Scan for the cell matching the given text and deliver its (x, y) coordinate at center. 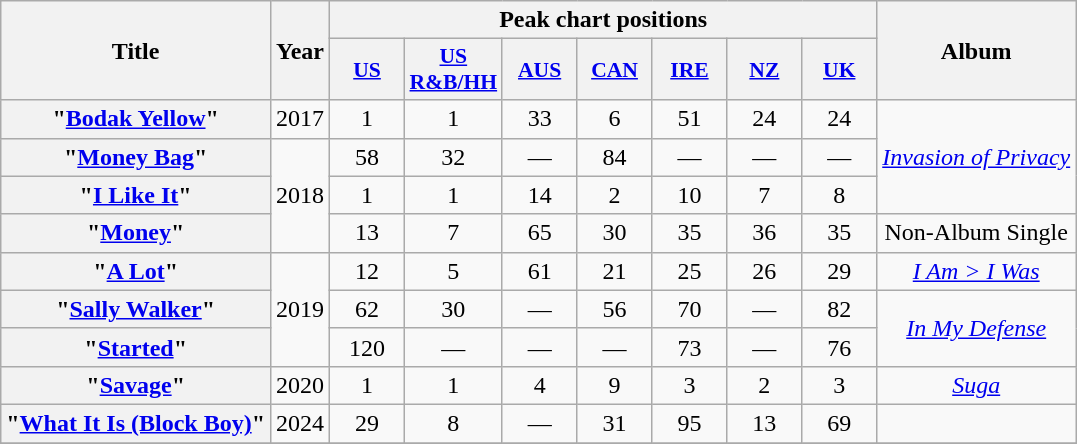
31 (614, 423)
82 (840, 309)
CAN (614, 70)
"What It Is (Block Boy)" (136, 423)
9 (614, 385)
95 (690, 423)
33 (540, 119)
2017 (300, 119)
10 (690, 195)
Invasion of Privacy (976, 157)
32 (453, 157)
5 (453, 271)
2018 (300, 195)
"I Like It" (136, 195)
51 (690, 119)
Peak chart positions (604, 20)
Year (300, 50)
"Money" (136, 233)
USR&B/HH (453, 70)
Title (136, 50)
AUS (540, 70)
2024 (300, 423)
"Money Bag" (136, 157)
58 (368, 157)
56 (614, 309)
IRE (690, 70)
4 (540, 385)
2019 (300, 309)
61 (540, 271)
2020 (300, 385)
69 (840, 423)
25 (690, 271)
UK (840, 70)
21 (614, 271)
"Bodak Yellow" (136, 119)
70 (690, 309)
26 (764, 271)
Album (976, 50)
In My Defense (976, 328)
6 (614, 119)
"Savage" (136, 385)
Non-Album Single (976, 233)
12 (368, 271)
62 (368, 309)
Suga (976, 385)
120 (368, 347)
76 (840, 347)
NZ (764, 70)
US (368, 70)
36 (764, 233)
65 (540, 233)
I Am > I Was (976, 271)
73 (690, 347)
"Started" (136, 347)
14 (540, 195)
"Sally Walker" (136, 309)
"A Lot" (136, 271)
84 (614, 157)
